Identify which cell holds the provided text, then report its [x, y] central coordinate. 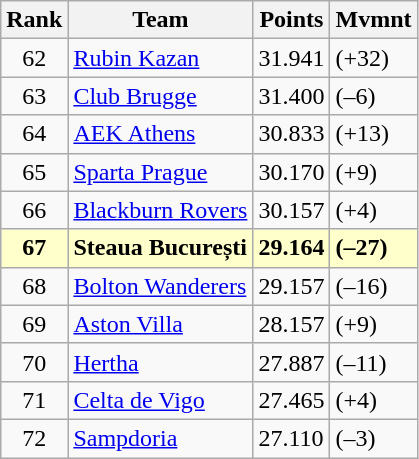
Sampdoria [160, 438]
Celta de Vigo [160, 400]
64 [34, 134]
28.157 [292, 324]
Points [292, 20]
65 [34, 172]
Team [160, 20]
66 [34, 210]
(–27) [374, 248]
27.887 [292, 362]
30.157 [292, 210]
68 [34, 286]
Rubin Kazan [160, 58]
71 [34, 400]
Blackburn Rovers [160, 210]
29.164 [292, 248]
69 [34, 324]
Rank [34, 20]
27.465 [292, 400]
Aston Villa [160, 324]
30.833 [292, 134]
(–3) [374, 438]
62 [34, 58]
(+32) [374, 58]
29.157 [292, 286]
30.170 [292, 172]
AEK Athens [160, 134]
(–11) [374, 362]
Sparta Prague [160, 172]
31.941 [292, 58]
31.400 [292, 96]
Hertha [160, 362]
(–6) [374, 96]
(–16) [374, 286]
Mvmnt [374, 20]
Club Brugge [160, 96]
72 [34, 438]
27.110 [292, 438]
(+13) [374, 134]
Steaua București [160, 248]
63 [34, 96]
70 [34, 362]
Bolton Wanderers [160, 286]
67 [34, 248]
